Scan for the cell matching the given text and deliver its [x, y] coordinate at center. 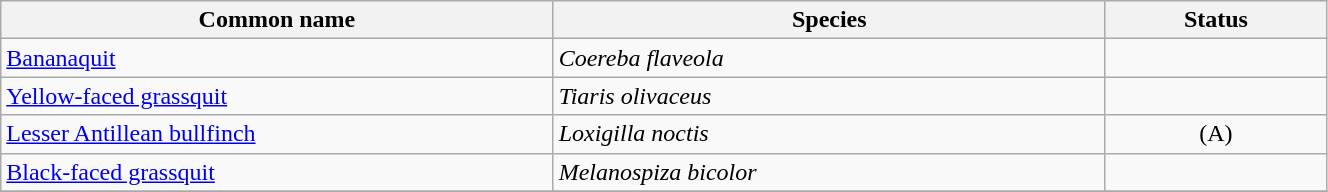
Loxigilla noctis [829, 134]
(A) [1216, 134]
Status [1216, 20]
Melanospiza bicolor [829, 172]
Tiaris olivaceus [829, 96]
Coereba flaveola [829, 58]
Common name [277, 20]
Species [829, 20]
Bananaquit [277, 58]
Black-faced grassquit [277, 172]
Yellow-faced grassquit [277, 96]
Lesser Antillean bullfinch [277, 134]
